Determine the [X, Y] coordinate at the center of the cell enclosing the given text.  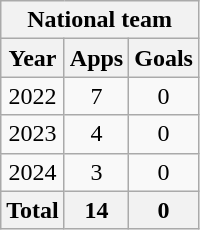
Apps [96, 58]
2022 [33, 96]
3 [96, 172]
7 [96, 96]
14 [96, 210]
4 [96, 134]
2023 [33, 134]
Year [33, 58]
Total [33, 210]
Goals [164, 58]
National team [100, 20]
2024 [33, 172]
